Identify which cell holds the provided text, then report its (x, y) central coordinate. 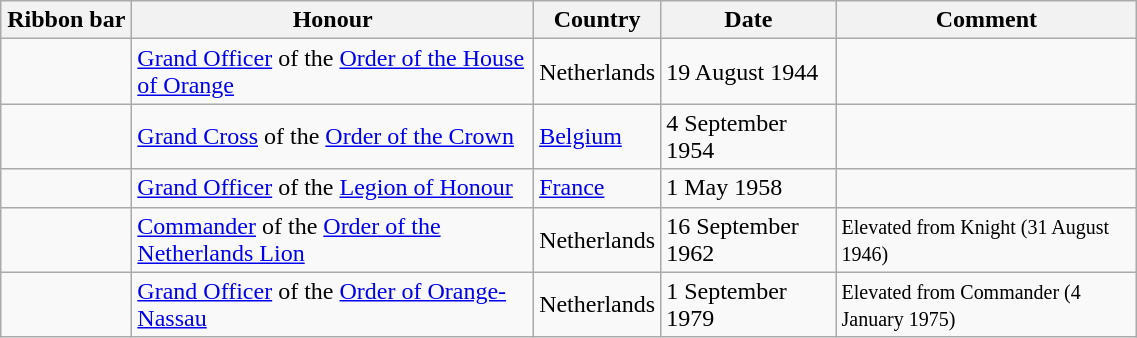
Grand Cross of the Order of the Crown (333, 136)
Commander of the Order of the Netherlands Lion (333, 240)
Comment (986, 20)
Elevated from Knight (31 August 1946) (986, 240)
1 May 1958 (748, 188)
1 September 1979 (748, 304)
Country (598, 20)
Grand Officer of the Order of Orange-Nassau (333, 304)
Ribbon bar (66, 20)
19 August 1944 (748, 72)
Grand Officer of the Legion of Honour (333, 188)
Honour (333, 20)
Grand Officer of the Order of the House of Orange (333, 72)
Date (748, 20)
Elevated from Commander (4 January 1975) (986, 304)
France (598, 188)
16 September 1962 (748, 240)
4 September 1954 (748, 136)
Belgium (598, 136)
